Return the [X, Y] coordinate for the center point of the cell that contains the specified text.  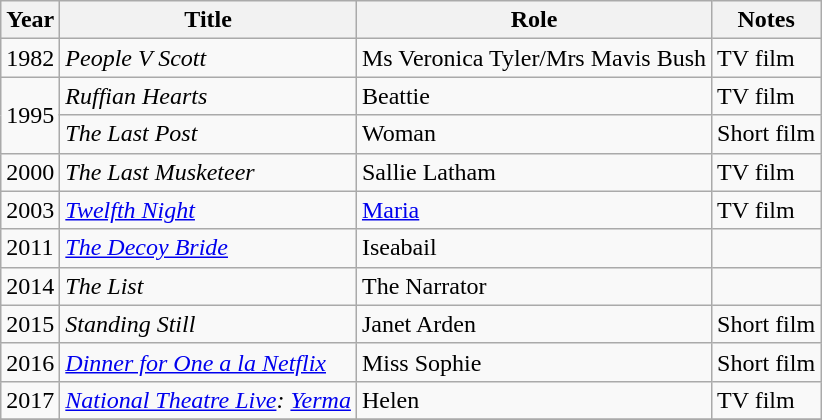
People V Scott [208, 58]
2016 [30, 362]
The Last Post [208, 134]
Janet Arden [534, 324]
2003 [30, 210]
2017 [30, 400]
1995 [30, 115]
Beattie [534, 96]
Woman [534, 134]
2015 [30, 324]
National Theatre Live: Yerma [208, 400]
Twelfth Night [208, 210]
Maria [534, 210]
The Decoy Bride [208, 248]
2014 [30, 286]
Ms Veronica Tyler/Mrs Mavis Bush [534, 58]
The List [208, 286]
Iseabail [534, 248]
Miss Sophie [534, 362]
Helen [534, 400]
2011 [30, 248]
Notes [766, 20]
Sallie Latham [534, 172]
Role [534, 20]
Dinner for One a la Netflix [208, 362]
1982 [30, 58]
Ruffian Hearts [208, 96]
Standing Still [208, 324]
Title [208, 20]
The Narrator [534, 286]
Year [30, 20]
2000 [30, 172]
The Last Musketeer [208, 172]
